Scan for the cell matching the given text and deliver its (X, Y) coordinate at center. 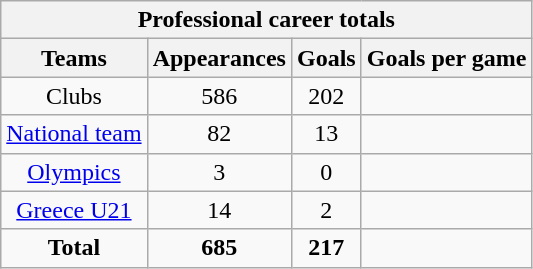
Teams (74, 58)
13 (326, 134)
Total (74, 248)
685 (219, 248)
14 (219, 210)
Goals (326, 58)
Olympics (74, 172)
202 (326, 96)
National team (74, 134)
Professional career totals (266, 20)
Clubs (74, 96)
Goals per game (446, 58)
82 (219, 134)
Appearances (219, 58)
586 (219, 96)
217 (326, 248)
2 (326, 210)
0 (326, 172)
Greece U21 (74, 210)
3 (219, 172)
